Capture the cell that displays the provided text and extract its (X, Y) central coordinate. 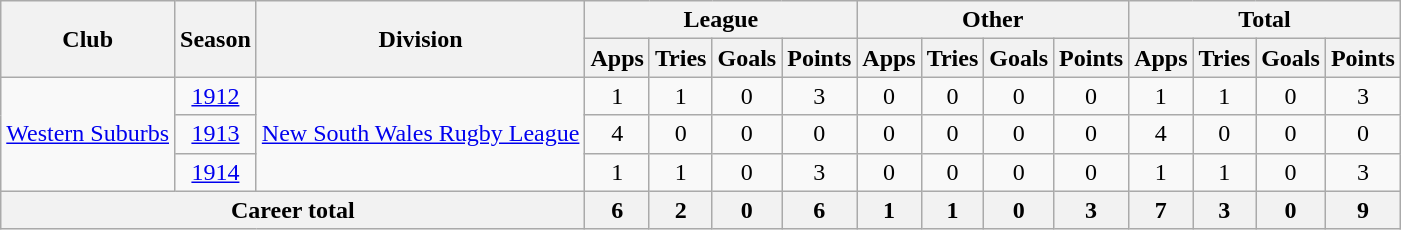
Club (88, 39)
7 (1161, 210)
1912 (216, 96)
Western Suburbs (88, 134)
Division (420, 39)
League (721, 20)
Other (993, 20)
Season (216, 39)
1914 (216, 172)
Career total (293, 210)
New South Wales Rugby League (420, 134)
Total (1265, 20)
1913 (216, 134)
2 (680, 210)
9 (1362, 210)
